Find where the given text appears and provide that cell's center as (x, y) coordinate. 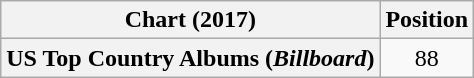
Chart (2017) (190, 20)
88 (427, 58)
US Top Country Albums (Billboard) (190, 58)
Position (427, 20)
